Scan for the cell matching the given text and deliver its [X, Y] coordinate at center. 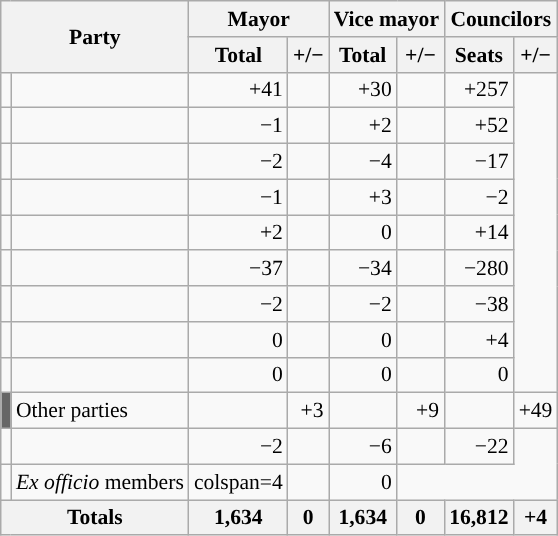
Vice mayor [386, 19]
+257 [478, 90]
+30 [363, 90]
−22 [478, 447]
−280 [478, 269]
16,812 [478, 518]
Councilors [500, 19]
−34 [363, 269]
Other parties [100, 411]
Seats [478, 55]
+49 [536, 411]
−38 [478, 304]
+9 [420, 411]
−37 [238, 269]
Mayor [259, 19]
−17 [478, 162]
Ex officio members [100, 482]
+14 [478, 233]
Party [95, 36]
Totals [95, 518]
−6 [363, 447]
+52 [478, 126]
−4 [363, 162]
+41 [238, 90]
colspan=4 [238, 482]
